Determine the [x, y] coordinate at the center of the cell enclosing the given text.  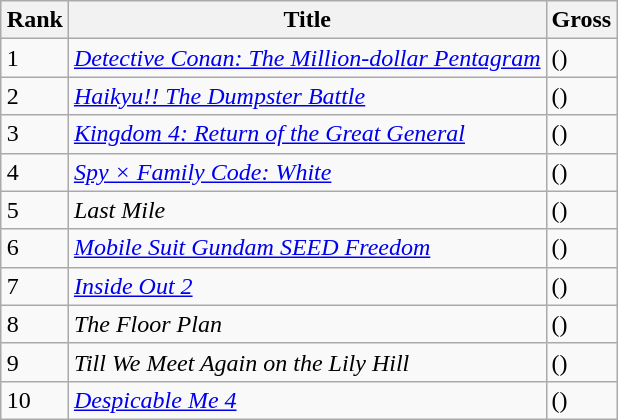
1 [34, 58]
Inside Out 2 [307, 286]
Mobile Suit Gundam SEED Freedom [307, 248]
3 [34, 134]
8 [34, 324]
Till We Meet Again on the Lily Hill [307, 362]
Gross [582, 20]
10 [34, 400]
2 [34, 96]
6 [34, 248]
Despicable Me 4 [307, 400]
9 [34, 362]
The Floor Plan [307, 324]
Title [307, 20]
Last Mile [307, 210]
Detective Conan: The Million-dollar Pentagram [307, 58]
7 [34, 286]
5 [34, 210]
Kingdom 4: Return of the Great General [307, 134]
Rank [34, 20]
4 [34, 172]
Spy × Family Code: White [307, 172]
Haikyu!! The Dumpster Battle [307, 96]
